Capture the cell that displays the provided text and extract its [x, y] central coordinate. 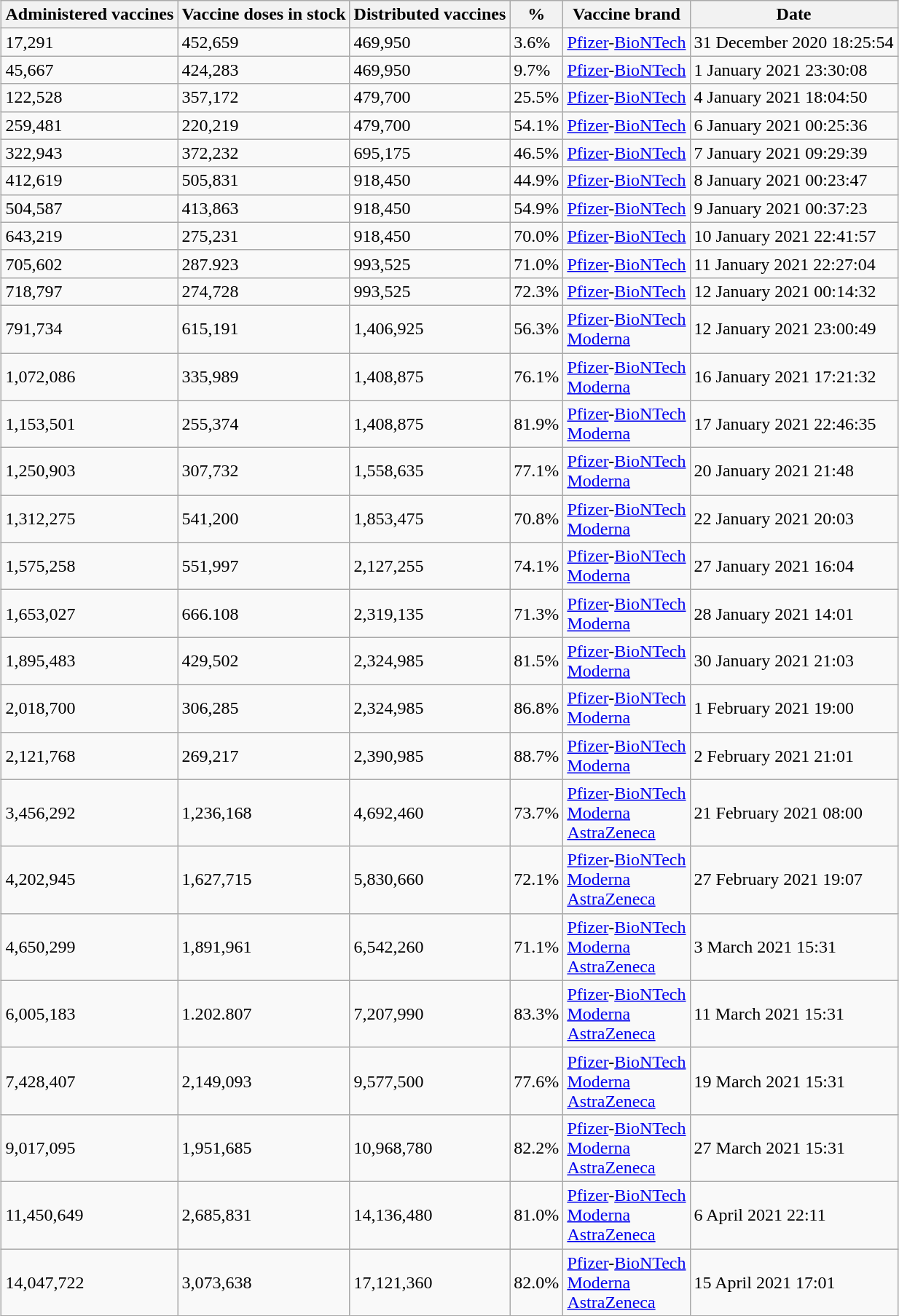
81.9% [536, 424]
21 February 2021 08:00 [794, 813]
56.3% [536, 329]
372,232 [264, 153]
6 January 2021 00:25:36 [794, 125]
Date [794, 15]
413,863 [264, 208]
4,650,299 [90, 947]
255,374 [264, 424]
2,390,985 [430, 756]
81.5% [536, 661]
322,943 [90, 153]
424,283 [264, 70]
11 March 2021 15:31 [794, 1014]
1,575,258 [90, 567]
45,667 [90, 70]
1,627,715 [264, 880]
6 April 2021 22:11 [794, 1215]
14,047,722 [90, 1282]
12 January 2021 00:14:32 [794, 291]
429,502 [264, 661]
54.1% [536, 125]
504,587 [90, 208]
1,153,501 [90, 424]
70.0% [536, 236]
122,528 [90, 98]
695,175 [430, 153]
27 March 2021 15:31 [794, 1148]
274,728 [264, 291]
7,207,990 [430, 1014]
8 January 2021 00:23:47 [794, 181]
Vaccine doses in stock [264, 15]
9,017,095 [90, 1148]
71.0% [536, 264]
1,853,475 [430, 519]
82.2% [536, 1148]
275,231 [264, 236]
3 March 2021 15:31 [794, 947]
412,619 [90, 181]
22 January 2021 20:03 [794, 519]
Vaccine brand [627, 15]
3.6% [536, 42]
259,481 [90, 125]
1.202.807 [264, 1014]
20 January 2021 21:48 [794, 472]
269,217 [264, 756]
27 January 2021 16:04 [794, 567]
505,831 [264, 181]
4 January 2021 18:04:50 [794, 98]
615,191 [264, 329]
74.1% [536, 567]
2,127,255 [430, 567]
1,895,483 [90, 661]
10,968,780 [430, 1148]
15 April 2021 17:01 [794, 1282]
1,653,027 [90, 613]
2 February 2021 21:01 [794, 756]
77.1% [536, 472]
72.3% [536, 291]
77.6% [536, 1081]
7,428,407 [90, 1081]
452,659 [264, 42]
541,200 [264, 519]
335,989 [264, 376]
5,830,660 [430, 880]
25.5% [536, 98]
16 January 2021 17:21:32 [794, 376]
6,005,183 [90, 1014]
17,291 [90, 42]
30 January 2021 21:03 [794, 661]
46.5% [536, 153]
306,285 [264, 708]
643,219 [90, 236]
1,250,903 [90, 472]
4,202,945 [90, 880]
70.8% [536, 519]
1 January 2021 23:30:08 [794, 70]
82.0% [536, 1282]
31 December 2020 18:25:54 [794, 42]
Distributed vaccines [430, 15]
9.7% [536, 70]
1,891,961 [264, 947]
81.0% [536, 1215]
220,219 [264, 125]
1,236,168 [264, 813]
11,450,649 [90, 1215]
1 February 2021 19:00 [794, 708]
1,312,275 [90, 519]
Administered vaccines [90, 15]
71.1% [536, 947]
791,734 [90, 329]
2,018,700 [90, 708]
2,319,135 [430, 613]
14,136,480 [430, 1215]
19 March 2021 15:31 [794, 1081]
2,121,768 [90, 756]
54.9% [536, 208]
7 January 2021 09:29:39 [794, 153]
3,456,292 [90, 813]
72.1% [536, 880]
71.3% [536, 613]
2,685,831 [264, 1215]
17 January 2021 22:46:35 [794, 424]
6,542,260 [430, 947]
1,951,685 [264, 1148]
73.7% [536, 813]
17,121,360 [430, 1282]
88.7% [536, 756]
27 February 2021 19:07 [794, 880]
44.9% [536, 181]
12 January 2021 23:00:49 [794, 329]
357,172 [264, 98]
9 January 2021 00:37:23 [794, 208]
718,797 [90, 291]
1,406,925 [430, 329]
10 January 2021 22:41:57 [794, 236]
3,073,638 [264, 1282]
1,558,635 [430, 472]
2,149,093 [264, 1081]
11 January 2021 22:27:04 [794, 264]
551,997 [264, 567]
% [536, 15]
86.8% [536, 708]
83.3% [536, 1014]
666.108 [264, 613]
28 January 2021 14:01 [794, 613]
307,732 [264, 472]
9,577,500 [430, 1081]
287.923 [264, 264]
1,072,086 [90, 376]
76.1% [536, 376]
4,692,460 [430, 813]
705,602 [90, 264]
